Find where the given text appears and provide that cell's center as [X, Y] coordinate. 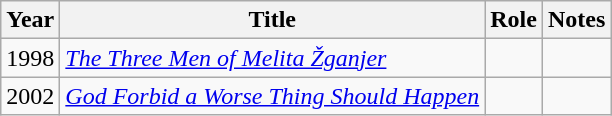
Role [514, 20]
Year [30, 20]
God Forbid a Worse Thing Should Happen [272, 96]
The Three Men of Melita Žganjer [272, 58]
2002 [30, 96]
1998 [30, 58]
Title [272, 20]
Notes [576, 20]
